Locate the cell with the specified text and output its (x, y) center coordinate. 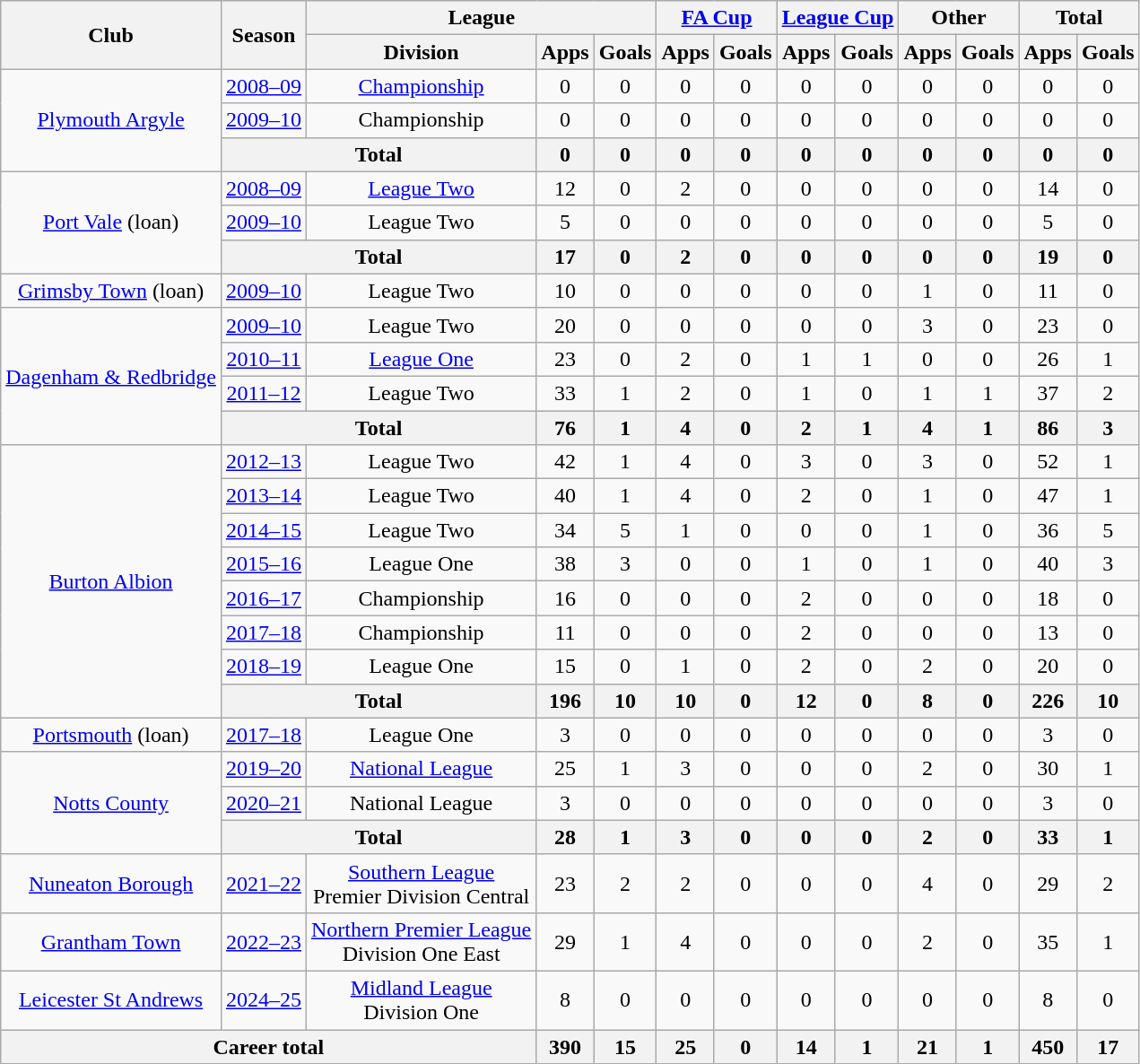
Burton Albion (111, 581)
16 (565, 598)
52 (1048, 462)
Southern LeaguePremier Division Central (421, 883)
76 (565, 428)
Leicester St Andrews (111, 999)
2010–11 (264, 359)
Club (111, 35)
Season (264, 35)
Division (421, 52)
Northern Premier LeagueDivision One East (421, 942)
2013–14 (264, 496)
Grantham Town (111, 942)
35 (1048, 942)
2021–22 (264, 883)
38 (565, 564)
2024–25 (264, 999)
21 (927, 1047)
FA Cup (717, 18)
2022–23 (264, 942)
196 (565, 701)
26 (1048, 359)
Plymouth Argyle (111, 120)
36 (1048, 530)
18 (1048, 598)
League (481, 18)
2019–20 (264, 769)
Nuneaton Borough (111, 883)
86 (1048, 428)
34 (565, 530)
Career total (269, 1047)
2016–17 (264, 598)
League Cup (838, 18)
19 (1048, 257)
Notts County (111, 803)
47 (1048, 496)
2020–21 (264, 803)
Midland LeagueDivision One (421, 999)
2018–19 (264, 667)
Grimsby Town (loan) (111, 291)
2012–13 (264, 462)
390 (565, 1047)
13 (1048, 632)
2015–16 (264, 564)
30 (1048, 769)
37 (1048, 393)
Dagenham & Redbridge (111, 376)
2011–12 (264, 393)
28 (565, 837)
450 (1048, 1047)
226 (1048, 701)
2014–15 (264, 530)
Other (959, 18)
42 (565, 462)
Portsmouth (loan) (111, 735)
Port Vale (loan) (111, 222)
